Provide the [x, y] coordinate of the cell's center where the given text is located.  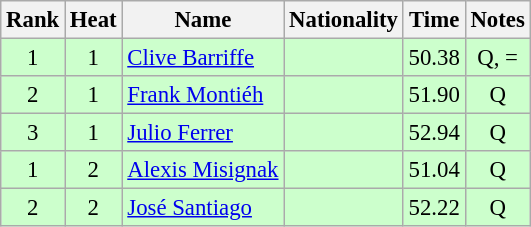
51.04 [434, 170]
Heat [94, 20]
Frank Montiéh [203, 95]
Notes [498, 20]
Julio Ferrer [203, 133]
Q, = [498, 58]
Time [434, 20]
Rank [33, 20]
52.22 [434, 208]
52.94 [434, 133]
3 [33, 133]
Clive Barriffe [203, 58]
Name [203, 20]
Alexis Misignak [203, 170]
José Santiago [203, 208]
51.90 [434, 95]
50.38 [434, 58]
Nationality [344, 20]
